Provide the (x, y) coordinate of the cell's center where the given text is located.  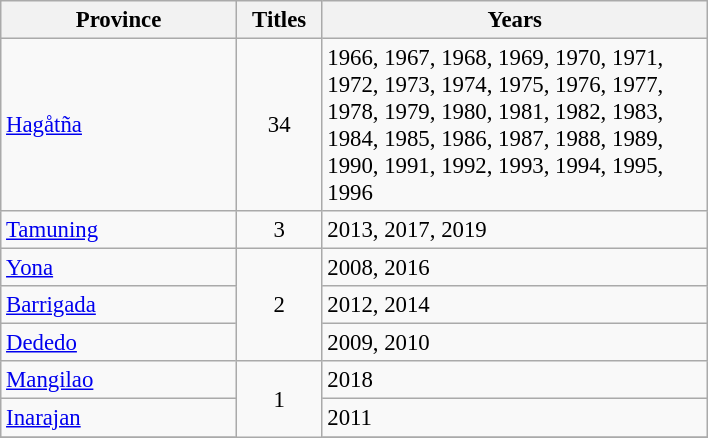
Hagåtña (119, 126)
1 (279, 400)
2009, 2010 (515, 343)
2 (279, 306)
Barrigada (119, 305)
2012, 2014 (515, 305)
Province (119, 20)
Tamuning (119, 230)
2018 (515, 381)
Titles (279, 20)
2011 (515, 418)
34 (279, 126)
2013, 2017, 2019 (515, 230)
Years (515, 20)
3 (279, 230)
2008, 2016 (515, 268)
Mangilao (119, 381)
Yona (119, 268)
Inarajan (119, 418)
Dededo (119, 343)
